Provide the (X, Y) coordinate of the cell's center where the given text is located.  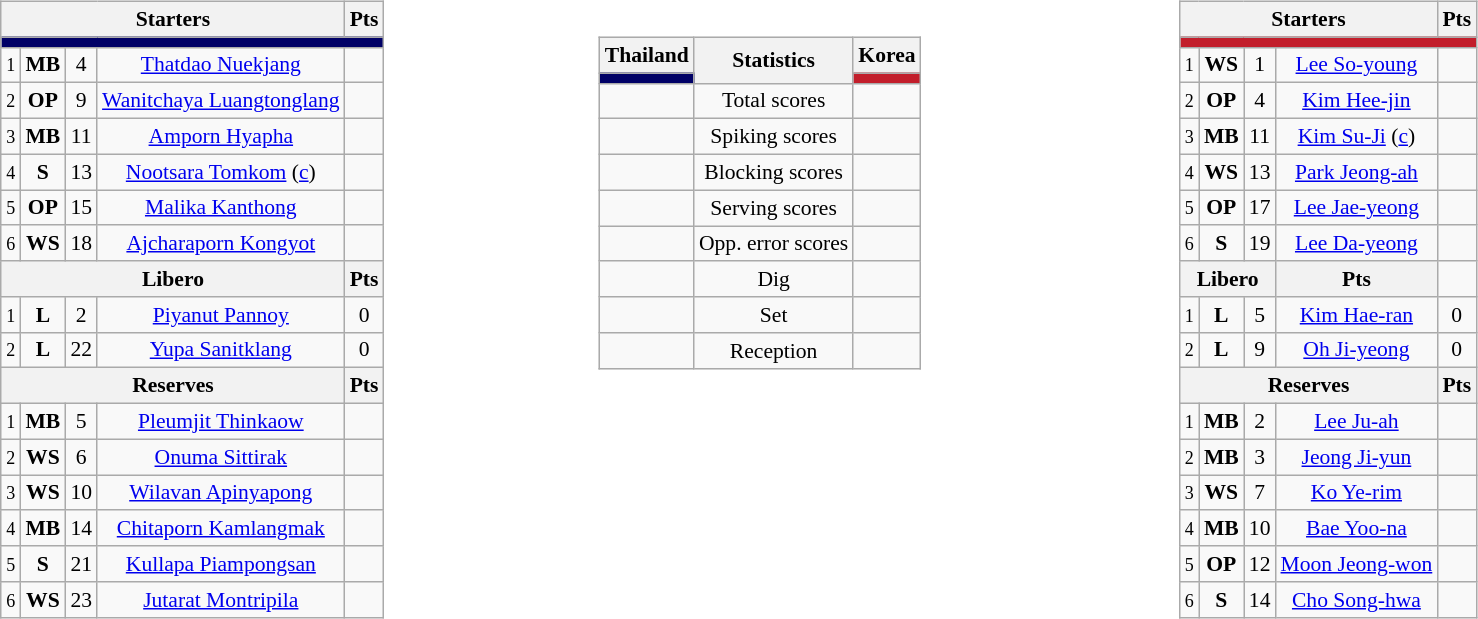
Onuma Sittirak (221, 457)
22 (81, 350)
Oh Ji-yeong (1356, 350)
Lee Jae-yeong (1356, 208)
Lee Ju-ah (1356, 421)
Moon Jeong-won (1356, 564)
17 (1260, 208)
Statistics (774, 60)
Jutarat Montripila (221, 599)
Chitaporn Kamlangmak (221, 528)
Ko Ye-rim (1356, 492)
Reception (774, 350)
Lee So-young (1356, 65)
Opp. error scores (774, 244)
Wanitchaya Luangtonglang (221, 101)
Serving scores (774, 208)
Park Jeong-ah (1356, 172)
Spiking scores (774, 137)
Nootsara Tomkom (c) (221, 172)
Pleumjit Thinkaow (221, 421)
Blocking scores (774, 172)
18 (81, 243)
Amporn Hyapha (221, 136)
23 (81, 599)
Kim Hae-ran (1356, 314)
Malika Kanthong (221, 208)
Lee Da-yeong (1356, 243)
Piyanut Pannoy (221, 314)
Dig (774, 279)
Kullapa Piampongsan (221, 564)
Total scores (774, 101)
Jeong Ji-yun (1356, 457)
12 (1260, 564)
Yupa Sanitklang (221, 350)
19 (1260, 243)
Thailand (647, 55)
15 (81, 208)
Set (774, 315)
Thatdao Nuekjang (221, 65)
Kim Hee-jin (1356, 101)
Korea (886, 55)
Cho Song-hwa (1356, 599)
21 (81, 564)
Wilavan Apinyapong (221, 492)
Bae Yoo-na (1356, 528)
Kim Su-Ji (c) (1356, 136)
7 (1260, 492)
Ajcharaporn Kongyot (221, 243)
